Locate the cell with the specified text and output its [X, Y] center coordinate. 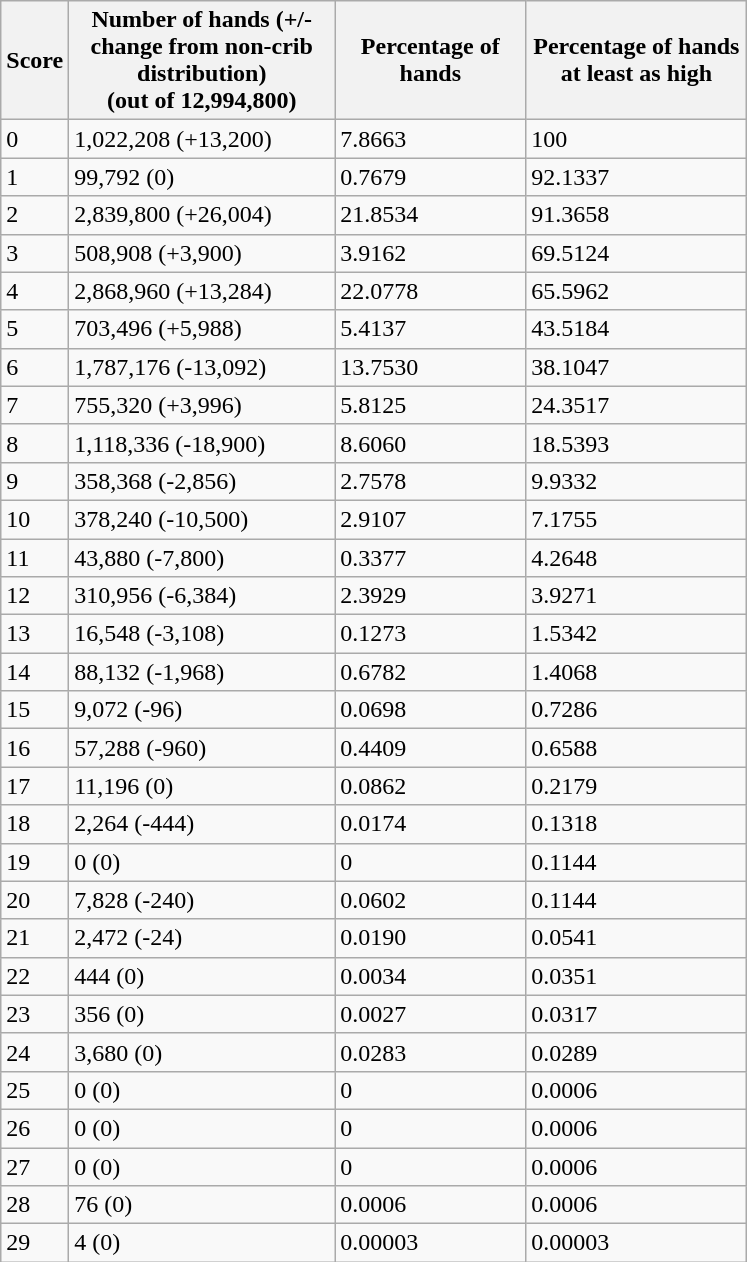
12 [35, 596]
1.4068 [636, 672]
11,196 (0) [202, 786]
1,787,176 (-13,092) [202, 367]
21.8534 [430, 215]
356 (0) [202, 1014]
5.8125 [430, 405]
13 [35, 634]
1 [35, 177]
100 [636, 139]
3,680 (0) [202, 1052]
0.0698 [430, 710]
0.0034 [430, 976]
0.0027 [430, 1014]
1.5342 [636, 634]
9,072 (-96) [202, 710]
3 [35, 253]
28 [35, 1205]
43,880 (-7,800) [202, 557]
Number of hands (+/- change from non-crib distribution)(out of 12,994,800) [202, 60]
3.9271 [636, 596]
2.3929 [430, 596]
2,839,800 (+26,004) [202, 215]
15 [35, 710]
9.9332 [636, 481]
0.7286 [636, 710]
18 [35, 824]
5 [35, 329]
310,956 (-6,384) [202, 596]
1,118,336 (-18,900) [202, 443]
38.1047 [636, 367]
16 [35, 748]
16,548 (-3,108) [202, 634]
378,240 (-10,500) [202, 519]
23 [35, 1014]
0.0317 [636, 1014]
4 [35, 291]
0.3377 [430, 557]
8 [35, 443]
25 [35, 1090]
0.0190 [430, 938]
92.1337 [636, 177]
358,368 (-2,856) [202, 481]
14 [35, 672]
26 [35, 1128]
2,264 (-444) [202, 824]
0.7679 [430, 177]
0.0283 [430, 1052]
65.5962 [636, 291]
0.0541 [636, 938]
13.7530 [430, 367]
0.6782 [430, 672]
7,828 (-240) [202, 900]
76 (0) [202, 1205]
7.1755 [636, 519]
22.0778 [430, 291]
1,022,208 (+13,200) [202, 139]
17 [35, 786]
27 [35, 1167]
18.5393 [636, 443]
4.2648 [636, 557]
24.3517 [636, 405]
755,320 (+3,996) [202, 405]
6 [35, 367]
99,792 (0) [202, 177]
508,908 (+3,900) [202, 253]
21 [35, 938]
22 [35, 976]
9 [35, 481]
91.3658 [636, 215]
11 [35, 557]
2.7578 [430, 481]
7 [35, 405]
29 [35, 1243]
0.0174 [430, 824]
19 [35, 862]
2 [35, 215]
0.0289 [636, 1052]
0.1273 [430, 634]
2,472 (-24) [202, 938]
43.5184 [636, 329]
57,288 (-960) [202, 748]
0.6588 [636, 748]
69.5124 [636, 253]
Percentage of hands at least as high [636, 60]
0.2179 [636, 786]
2.9107 [430, 519]
0.1318 [636, 824]
20 [35, 900]
88,132 (-1,968) [202, 672]
0.4409 [430, 748]
5.4137 [430, 329]
0.0602 [430, 900]
4 (0) [202, 1243]
2,868,960 (+13,284) [202, 291]
24 [35, 1052]
Score [35, 60]
Percentage of hands [430, 60]
703,496 (+5,988) [202, 329]
3.9162 [430, 253]
10 [35, 519]
7.8663 [430, 139]
0.0351 [636, 976]
0.0862 [430, 786]
444 (0) [202, 976]
8.6060 [430, 443]
